Capture the cell that displays the provided text and extract its [X, Y] central coordinate. 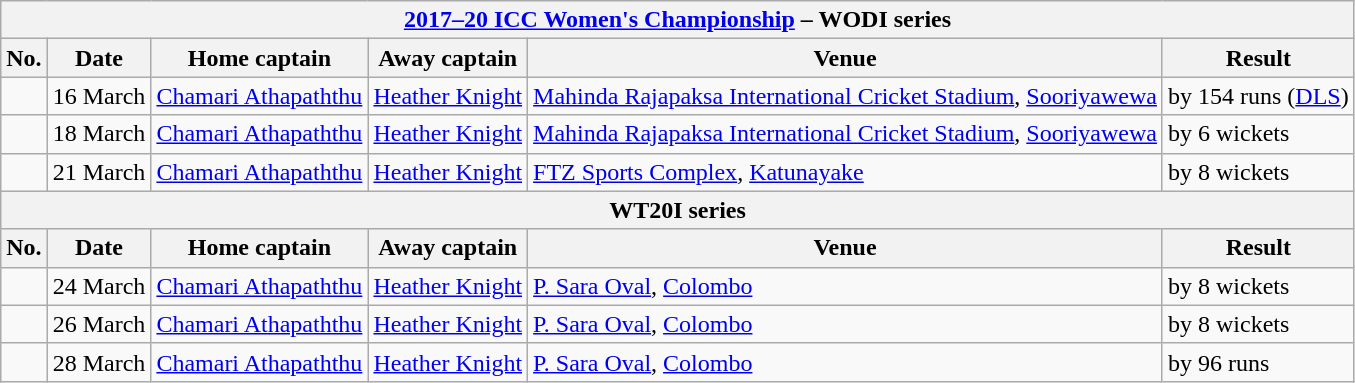
21 March [99, 172]
by 154 runs (DLS) [1258, 96]
16 March [99, 96]
2017–20 ICC Women's Championship – WODI series [678, 20]
by 96 runs [1258, 362]
18 March [99, 134]
26 March [99, 324]
FTZ Sports Complex, Katunayake [846, 172]
24 March [99, 286]
28 March [99, 362]
WT20I series [678, 210]
by 6 wickets [1258, 134]
